Extract the (x, y) coordinate from the center of the cell holding the provided text.  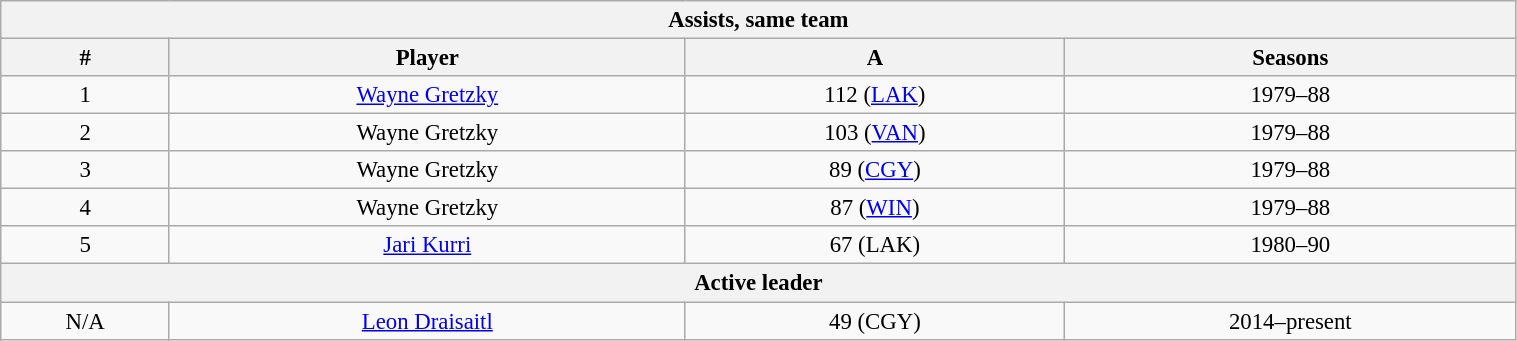
Assists, same team (758, 20)
A (874, 58)
103 (VAN) (874, 133)
4 (86, 208)
112 (LAK) (874, 95)
3 (86, 170)
Seasons (1290, 58)
N/A (86, 321)
Leon Draisaitl (427, 321)
67 (LAK) (874, 245)
89 (CGY) (874, 170)
Active leader (758, 283)
1 (86, 95)
5 (86, 245)
Jari Kurri (427, 245)
# (86, 58)
87 (WIN) (874, 208)
2014–present (1290, 321)
1980–90 (1290, 245)
49 (CGY) (874, 321)
Player (427, 58)
2 (86, 133)
